For the text-containing cell, return its midpoint in [x, y] coordinate format. 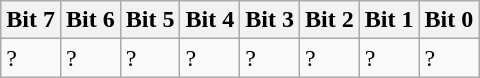
Bit 3 [270, 20]
Bit 6 [90, 20]
Bit 1 [389, 20]
Bit 2 [329, 20]
Bit 0 [449, 20]
Bit 4 [210, 20]
Bit 5 [150, 20]
Bit 7 [31, 20]
